Determine the [x, y] coordinate at the center of the cell enclosing the given text.  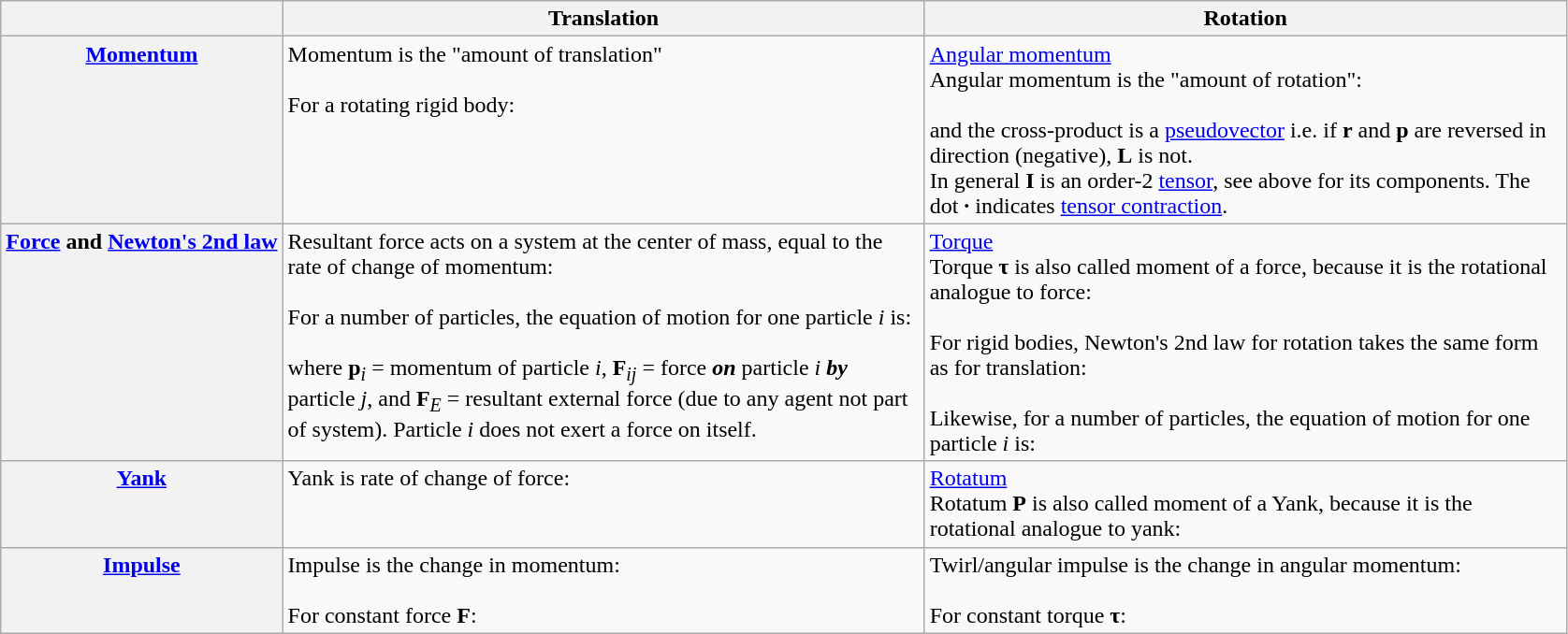
Impulse [142, 590]
Yank [142, 504]
Force and Newton's 2nd law [142, 342]
Twirl/angular impulse is the change in angular momentum:For constant torque τ: [1245, 590]
Impulse is the change in momentum:For constant force F: [603, 590]
RotatumRotatum Ρ is also called moment of a Yank, because it is the rotational analogue to yank: [1245, 504]
Momentum is the "amount of translation"For a rotating rigid body: [603, 130]
Yank is rate of change of force: [603, 504]
Translation [603, 19]
Rotation [1245, 19]
Momentum [142, 130]
